Capture the cell that displays the provided text and extract its [x, y] central coordinate. 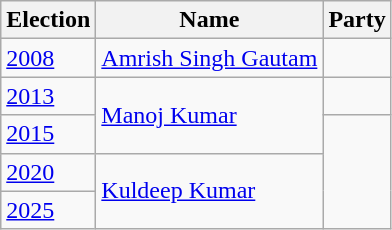
2008 [48, 58]
Kuldeep Kumar [210, 191]
2015 [48, 134]
Manoj Kumar [210, 115]
Election [48, 20]
Name [210, 20]
2025 [48, 210]
2020 [48, 172]
Party [357, 20]
2013 [48, 96]
Amrish Singh Gautam [210, 58]
